Scan for the cell matching the given text and deliver its [X, Y] coordinate at center. 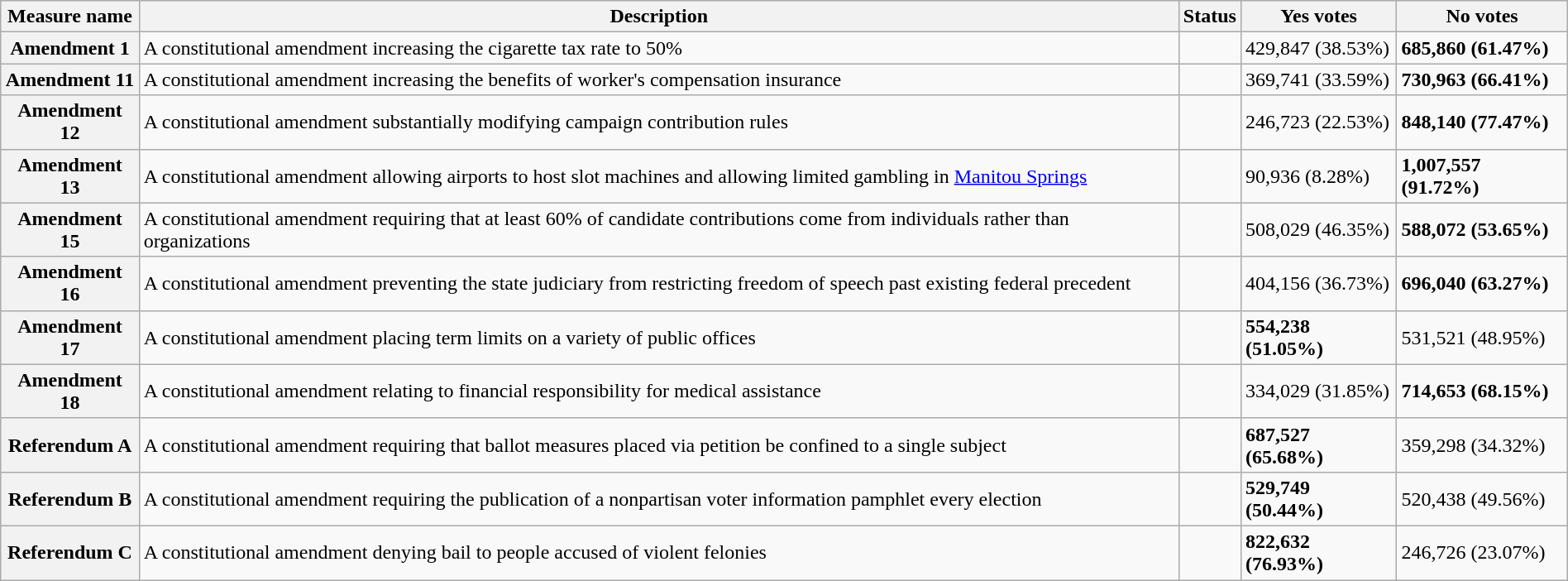
529,749 (50.44%) [1318, 498]
822,632 (76.93%) [1318, 553]
730,963 (66.41%) [1482, 79]
554,238 (51.05%) [1318, 338]
A constitutional amendment requiring that at least 60% of candidate contributions come from individuals rather than organizations [658, 230]
369,741 (33.59%) [1318, 79]
714,653 (68.15%) [1482, 391]
A constitutional amendment substantially modifying campaign contribution rules [658, 122]
Amendment 13 [70, 175]
848,140 (77.47%) [1482, 122]
Referendum C [70, 553]
A constitutional amendment relating to financial responsibility for medical assistance [658, 391]
Amendment 16 [70, 283]
A constitutional amendment requiring that ballot measures placed via petition be confined to a single subject [658, 445]
Status [1209, 17]
520,438 (49.56%) [1482, 498]
Amendment 17 [70, 338]
508,029 (46.35%) [1318, 230]
687,527 (65.68%) [1318, 445]
90,936 (8.28%) [1318, 175]
No votes [1482, 17]
Amendment 1 [70, 48]
531,521 (48.95%) [1482, 338]
404,156 (36.73%) [1318, 283]
A constitutional amendment allowing airports to host slot machines and allowing limited gambling in Manitou Springs [658, 175]
Amendment 15 [70, 230]
A constitutional amendment denying bail to people accused of violent felonies [658, 553]
A constitutional amendment increasing the benefits of worker's compensation insurance [658, 79]
429,847 (38.53%) [1318, 48]
Yes votes [1318, 17]
Amendment 18 [70, 391]
A constitutional amendment requiring the publication of a nonpartisan voter information pamphlet every election [658, 498]
1,007,557 (91.72%) [1482, 175]
246,723 (22.53%) [1318, 122]
334,029 (31.85%) [1318, 391]
Referendum A [70, 445]
Amendment 12 [70, 122]
Referendum B [70, 498]
588,072 (53.65%) [1482, 230]
Description [658, 17]
Amendment 11 [70, 79]
A constitutional amendment preventing the state judiciary from restricting freedom of speech past existing federal precedent [658, 283]
A constitutional amendment increasing the cigarette tax rate to 50% [658, 48]
246,726 (23.07%) [1482, 553]
696,040 (63.27%) [1482, 283]
A constitutional amendment placing term limits on a variety of public offices [658, 338]
Measure name [70, 17]
359,298 (34.32%) [1482, 445]
685,860 (61.47%) [1482, 48]
